Scan for the cell matching the given text and deliver its (x, y) coordinate at center. 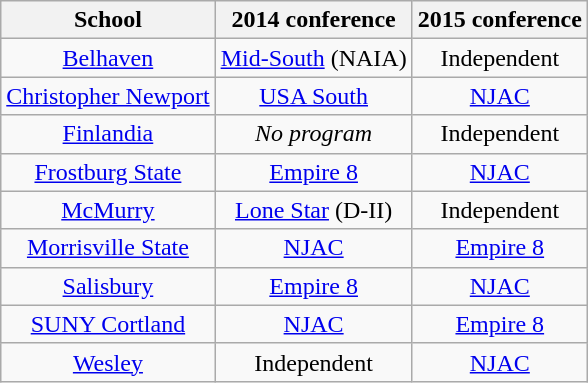
Wesley (108, 362)
2015 conference (500, 20)
Frostburg State (108, 172)
Mid-South (NAIA) (314, 58)
Christopher Newport (108, 96)
Lone Star (D-II) (314, 210)
McMurry (108, 210)
Belhaven (108, 58)
SUNY Cortland (108, 324)
School (108, 20)
Finlandia (108, 134)
No program (314, 134)
USA South (314, 96)
2014 conference (314, 20)
Morrisville State (108, 248)
Salisbury (108, 286)
